Capture the cell that displays the provided text and extract its (x, y) central coordinate. 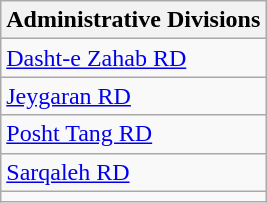
Dasht-e Zahab RD (134, 58)
Posht Tang RD (134, 134)
Jeygaran RD (134, 96)
Sarqaleh RD (134, 172)
Administrative Divisions (134, 20)
